Identify which cell holds the provided text, then report its [X, Y] central coordinate. 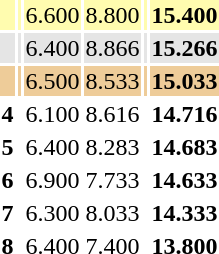
6.600 [52, 15]
8.033 [112, 213]
14.716 [184, 114]
15.033 [184, 81]
8.800 [112, 15]
4 [8, 114]
14.683 [184, 147]
15.400 [184, 15]
8.616 [112, 114]
6 [8, 180]
6.500 [52, 81]
8.283 [112, 147]
8.866 [112, 48]
6.100 [52, 114]
7.733 [112, 180]
6.900 [52, 180]
14.333 [184, 213]
7 [8, 213]
15.266 [184, 48]
6.300 [52, 213]
5 [8, 147]
14.633 [184, 180]
8.533 [112, 81]
